Provide the [x, y] coordinate of the cell's center where the given text is located.  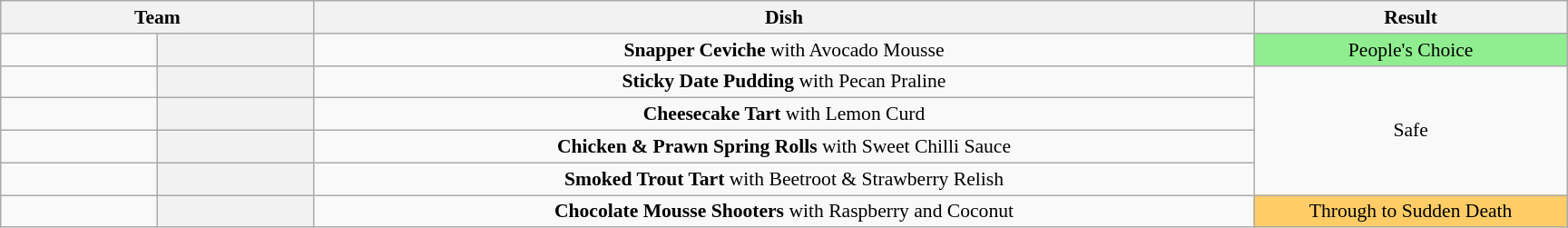
Smoked Trout Tart with Beetroot & Strawberry Relish [784, 179]
Chicken & Prawn Spring Rolls with Sweet Chilli Sauce [784, 147]
Result [1410, 17]
Through to Sudden Death [1410, 212]
Sticky Date Pudding with Pecan Praline [784, 82]
Cheesecake Tart with Lemon Curd [784, 114]
Team [158, 17]
Safe [1410, 130]
Snapper Ceviche with Avocado Mousse [784, 50]
People's Choice [1410, 50]
Dish [784, 17]
Chocolate Mousse Shooters with Raspberry and Coconut [784, 212]
